Locate the cell with the specified text and output its [X, Y] center coordinate. 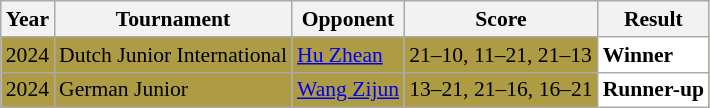
Score [501, 19]
Tournament [173, 19]
Winner [654, 55]
Runner-up [654, 90]
13–21, 21–16, 16–21 [501, 90]
Dutch Junior International [173, 55]
Opponent [348, 19]
Year [28, 19]
Result [654, 19]
Hu Zhean [348, 55]
German Junior [173, 90]
21–10, 11–21, 21–13 [501, 55]
Wang Zijun [348, 90]
